Find where the given text appears and provide that cell's center as [x, y] coordinate. 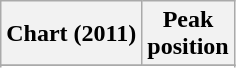
Chart (2011) [72, 34]
Peakposition [188, 34]
